Return the (X, Y) coordinate for the center point of the cell that contains the specified text.  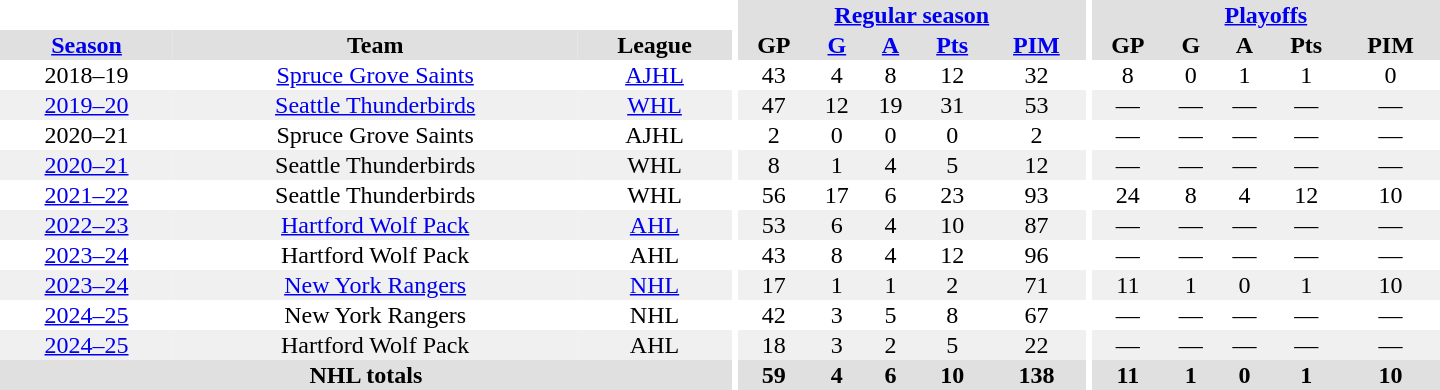
Season (86, 45)
138 (1036, 375)
32 (1036, 75)
56 (774, 195)
2019–20 (86, 105)
23 (952, 195)
24 (1128, 195)
Team (375, 45)
59 (774, 375)
2022–23 (86, 225)
Playoffs (1266, 15)
71 (1036, 285)
NHL totals (366, 375)
31 (952, 105)
47 (774, 105)
93 (1036, 195)
League (654, 45)
18 (774, 345)
87 (1036, 225)
2018–19 (86, 75)
2021–22 (86, 195)
19 (891, 105)
42 (774, 315)
22 (1036, 345)
Regular season (912, 15)
67 (1036, 315)
96 (1036, 255)
